Provide the [X, Y] coordinate of the cell's center where the given text is located.  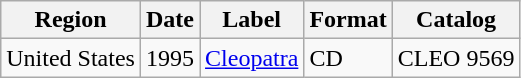
1995 [170, 58]
Cleopatra [252, 58]
CD [348, 58]
Format [348, 20]
Region [71, 20]
Date [170, 20]
Catalog [456, 20]
Label [252, 20]
United States [71, 58]
CLEO 9569 [456, 58]
